Provide the (x, y) coordinate of the cell's center where the given text is located.  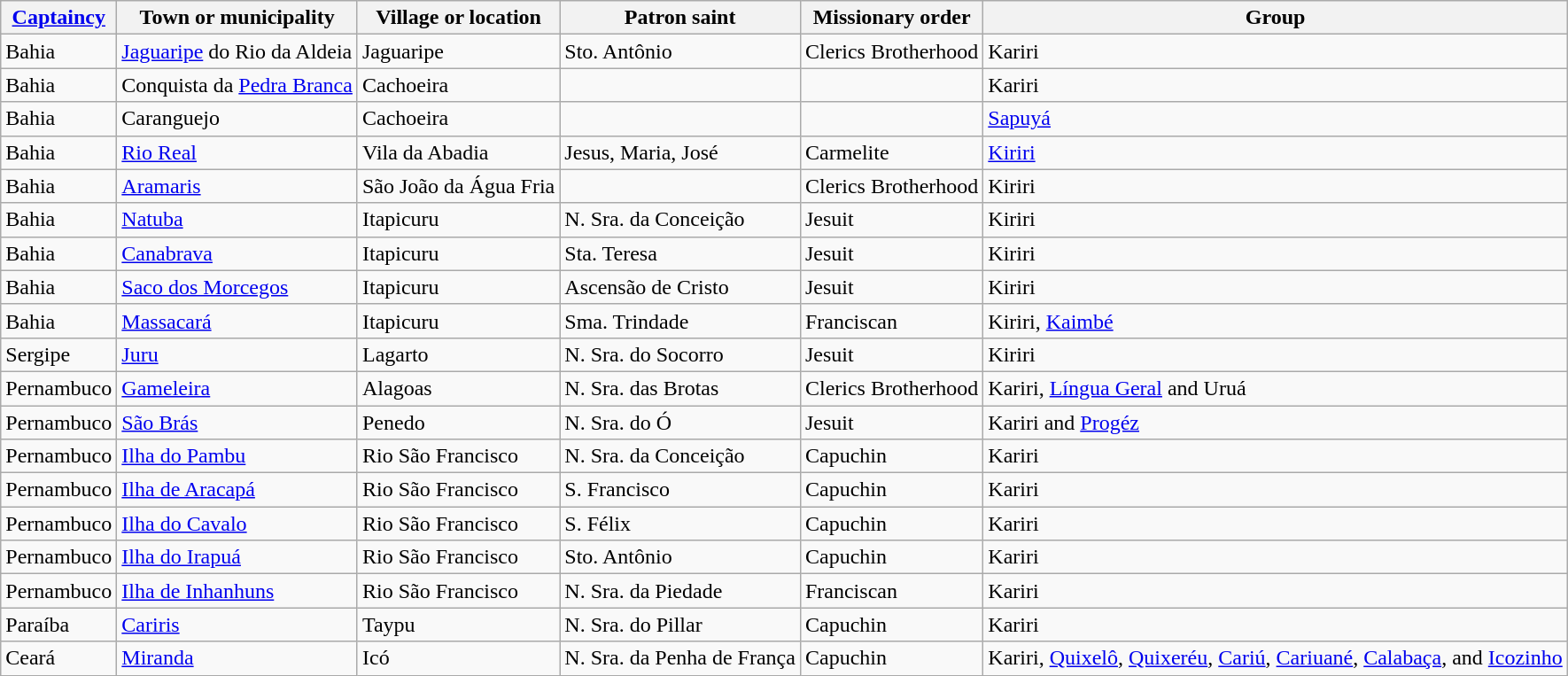
Ilha do Cavalo (237, 524)
Lagarto (458, 354)
Ilha do Pambu (237, 456)
Ascensão de Cristo (680, 287)
Village or location (458, 18)
Group (1276, 18)
Ilha do Irapuá (237, 557)
N. Sra. do Socorro (680, 354)
Sergipe (58, 354)
Miranda (237, 658)
N. Sra. do Pillar (680, 625)
Town or municipality (237, 18)
Ceará (58, 658)
Caranguejo (237, 119)
Vila da Abadia (458, 152)
Taypu (458, 625)
Jesus, Maria, José (680, 152)
Kiriri, Kaimbé (1276, 321)
N. Sra. da Piedade (680, 591)
Carmelite (891, 152)
Juru (237, 354)
Gameleira (237, 388)
Captaincy (58, 18)
Aramaris (237, 186)
Sapuyá (1276, 119)
Jaguaripe (458, 51)
Massacará (237, 321)
Missionary order (891, 18)
Alagoas (458, 388)
Kariri, Língua Geral and Uruá (1276, 388)
S. Félix (680, 524)
São João da Água Fria (458, 186)
Jaguaripe do Rio da Aldeia (237, 51)
Saco dos Morcegos (237, 287)
Conquista da Pedra Branca (237, 85)
N. Sra. do Ó (680, 423)
Kariri and Progéz (1276, 423)
Rio Real (237, 152)
Penedo (458, 423)
Patron saint (680, 18)
S. Francisco (680, 490)
Ilha de Inhanhuns (237, 591)
N. Sra. da Penha de França (680, 658)
Natuba (237, 220)
Canabrava (237, 253)
Paraíba (58, 625)
Icó (458, 658)
São Brás (237, 423)
Kariri, Quixelô, Quixeréu, Cariú, Cariuané, Calabaça, and Icozinho (1276, 658)
Ilha de Aracapá (237, 490)
N. Sra. das Brotas (680, 388)
Sta. Teresa (680, 253)
Sma. Trindade (680, 321)
Cariris (237, 625)
